Identify which cell holds the provided text, then report its (x, y) central coordinate. 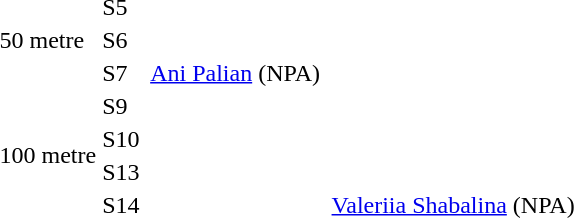
S7 (121, 73)
S9 (121, 106)
S10 (121, 139)
S6 (121, 40)
Ani Palian (NPA) (232, 73)
S13 (121, 172)
